Extract the (X, Y) coordinate from the center of the cell holding the provided text.  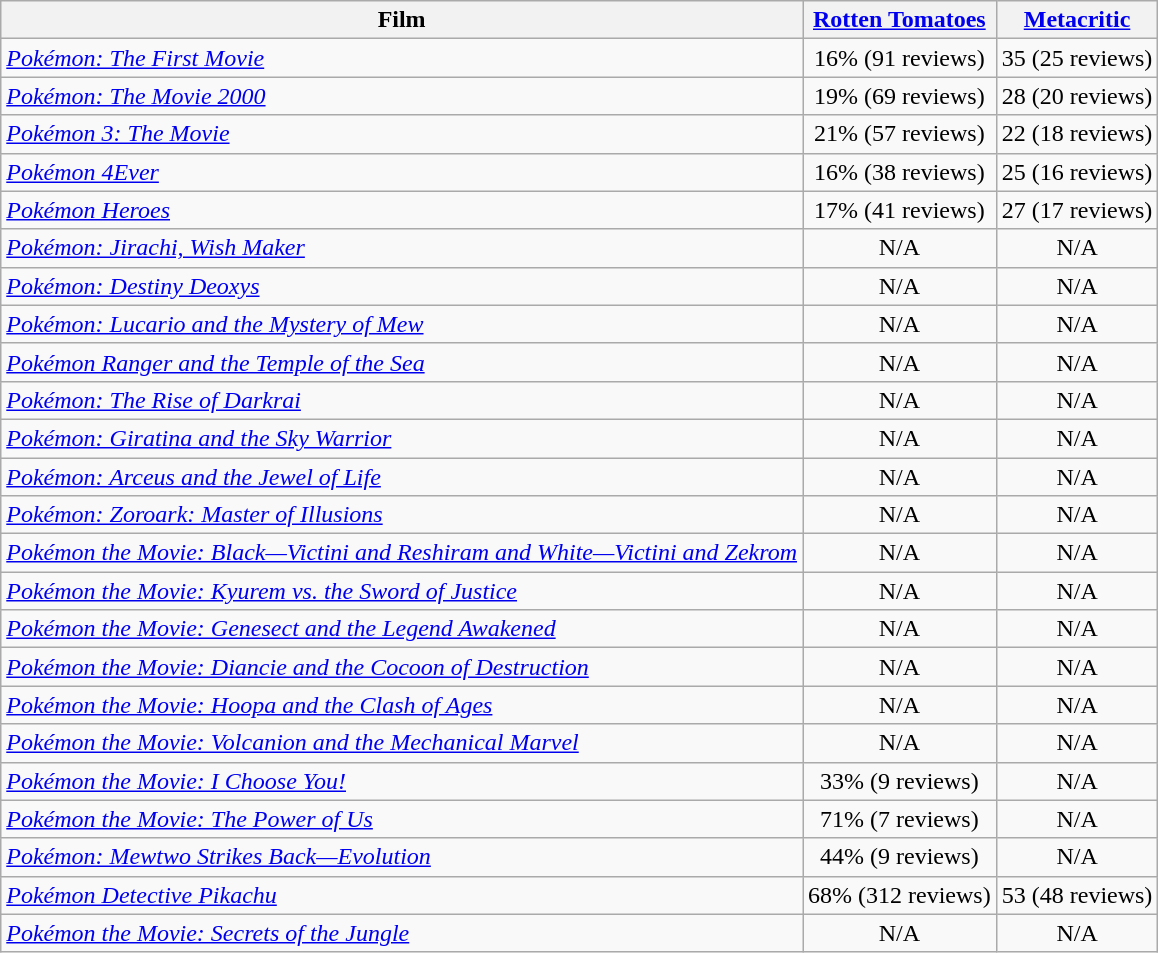
Pokémon the Movie: Kyurem vs. the Sword of Justice (402, 591)
19% (69 reviews) (900, 96)
21% (57 reviews) (900, 134)
27 (17 reviews) (1077, 210)
35 (25 reviews) (1077, 58)
68% (312 reviews) (900, 895)
Metacritic (1077, 20)
Pokémon the Movie: Diancie and the Cocoon of Destruction (402, 667)
Pokémon Ranger and the Temple of the Sea (402, 362)
22 (18 reviews) (1077, 134)
Pokémon: Giratina and the Sky Warrior (402, 438)
53 (48 reviews) (1077, 895)
33% (9 reviews) (900, 781)
Pokémon the Movie: Secrets of the Jungle (402, 933)
Pokémon 3: The Movie (402, 134)
44% (9 reviews) (900, 857)
Pokémon: Mewtwo Strikes Back—Evolution (402, 857)
Pokémon: Lucario and the Mystery of Mew (402, 324)
Pokémon the Movie: The Power of Us (402, 819)
Pokémon: Arceus and the Jewel of Life (402, 477)
16% (38 reviews) (900, 172)
28 (20 reviews) (1077, 96)
Pokémon: The First Movie (402, 58)
Pokémon: Zoroark: Master of Illusions (402, 515)
Pokémon the Movie: Genesect and the Legend Awakened (402, 629)
Pokémon Detective Pikachu (402, 895)
Pokémon the Movie: I Choose You! (402, 781)
Film (402, 20)
Rotten Tomatoes (900, 20)
Pokémon 4Ever (402, 172)
Pokémon the Movie: Volcanion and the Mechanical Marvel (402, 743)
Pokémon: The Movie 2000 (402, 96)
16% (91 reviews) (900, 58)
Pokémon: Jirachi, Wish Maker (402, 248)
17% (41 reviews) (900, 210)
Pokémon the Movie: Black—Victini and Reshiram and White—Victini and Zekrom (402, 553)
Pokémon: Destiny Deoxys (402, 286)
25 (16 reviews) (1077, 172)
71% (7 reviews) (900, 819)
Pokémon: The Rise of Darkrai (402, 400)
Pokémon Heroes (402, 210)
Pokémon the Movie: Hoopa and the Clash of Ages (402, 705)
